Extract the (X, Y) coordinate from the center of the cell holding the provided text.  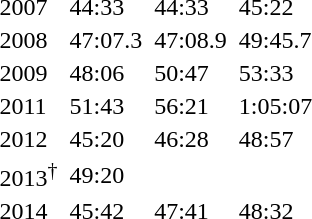
49:20 (106, 175)
56:21 (191, 106)
51:43 (106, 106)
47:07.3 (106, 40)
48:06 (106, 73)
50:47 (191, 73)
47:08.9 (191, 40)
45:20 (106, 139)
46:28 (191, 139)
